Extract the [X, Y] coordinate from the center of the cell holding the provided text.  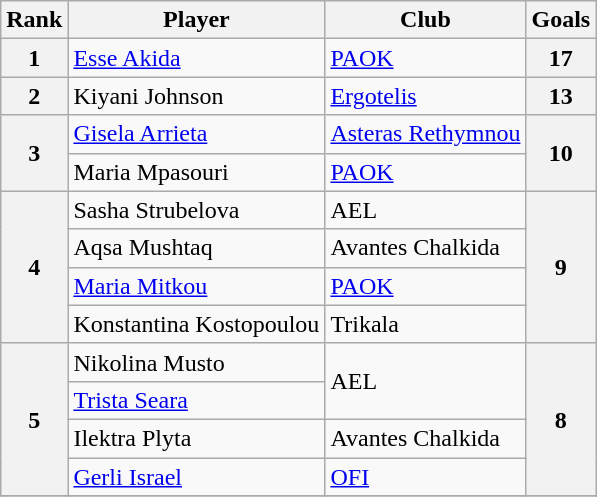
Ilektra Plyta [196, 438]
Asteras Rethymnou [426, 134]
Maria Mpasouri [196, 172]
9 [561, 267]
OFI [426, 477]
Kiyani Johnson [196, 96]
Sasha Strubelova [196, 210]
13 [561, 96]
5 [34, 419]
Player [196, 20]
Goals [561, 20]
1 [34, 58]
Nikolina Musto [196, 362]
Trista Seara [196, 400]
Club [426, 20]
4 [34, 267]
2 [34, 96]
8 [561, 419]
Aqsa Mushtaq [196, 248]
10 [561, 153]
17 [561, 58]
Maria Mitkou [196, 286]
Rank [34, 20]
3 [34, 153]
Trikala [426, 324]
Gisela Arrieta [196, 134]
Ergotelis [426, 96]
Konstantina Kostopoulou [196, 324]
Gerli Israel [196, 477]
Esse Akida [196, 58]
